Locate the cell with the specified text and output its (X, Y) center coordinate. 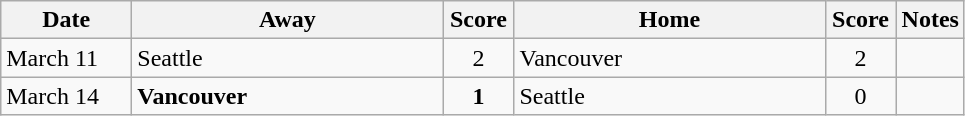
Away (288, 20)
Notes (930, 20)
Home (670, 20)
0 (860, 96)
March 11 (66, 58)
Date (66, 20)
1 (478, 96)
March 14 (66, 96)
